Scan for the cell matching the given text and deliver its (x, y) coordinate at center. 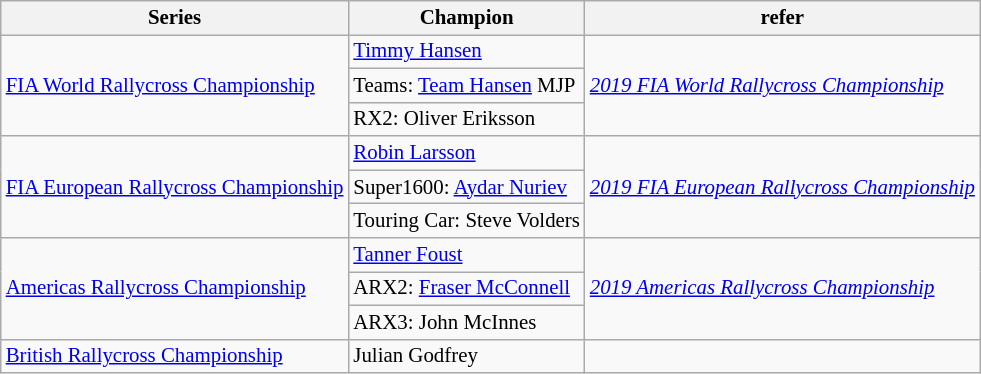
Tanner Foust (466, 255)
Champion (466, 18)
Super1600: Aydar Nuriev (466, 187)
Timmy Hansen (466, 51)
refer (782, 18)
Teams: Team Hansen MJP (466, 85)
Americas Rallycross Championship (175, 289)
ARX3: John McInnes (466, 322)
FIA World Rallycross Championship (175, 85)
Julian Godfrey (466, 356)
Touring Car: Steve Volders (466, 221)
British Rallycross Championship (175, 356)
2019 Americas Rallycross Championship (782, 289)
2019 FIA European Rallycross Championship (782, 187)
RX2: Oliver Eriksson (466, 119)
ARX2: Fraser McConnell (466, 288)
Robin Larsson (466, 153)
FIA European Rallycross Championship (175, 187)
2019 FIA World Rallycross Championship (782, 85)
Series (175, 18)
